Output the [X, Y] coordinate of the center of the cell containing the given text.  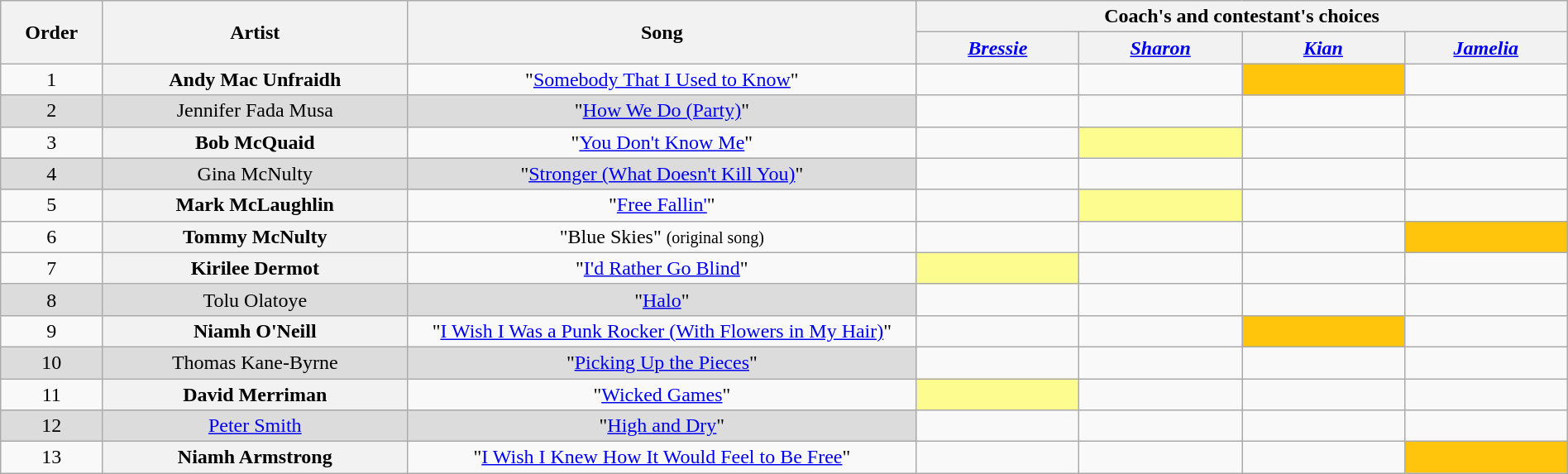
"I Wish I Was a Punk Rocker (With Flowers in My Hair)" [662, 331]
3 [51, 142]
"You Don't Know Me" [662, 142]
"Wicked Games" [662, 395]
Kirilee Dermot [255, 268]
Kian [1323, 48]
5 [51, 205]
"Picking Up the Pieces" [662, 362]
Artist [255, 32]
Bressie [997, 48]
Thomas Kane-Byrne [255, 362]
Gina McNulty [255, 174]
"I'd Rather Go Blind" [662, 268]
7 [51, 268]
"I Wish I Knew How It Would Feel to Be Free" [662, 457]
Bob McQuaid [255, 142]
"Stronger (What Doesn't Kill You)" [662, 174]
Peter Smith [255, 426]
Mark McLaughlin [255, 205]
"Somebody That I Used to Know" [662, 79]
Jamelia [1485, 48]
8 [51, 299]
10 [51, 362]
Sharon [1161, 48]
9 [51, 331]
12 [51, 426]
"Free Fallin'" [662, 205]
Jennifer Fada Musa [255, 111]
Coach's and contestant's choices [1242, 17]
Niamh Armstrong [255, 457]
"How We Do (Party)" [662, 111]
Tommy McNulty [255, 237]
David Merriman [255, 395]
2 [51, 111]
11 [51, 395]
13 [51, 457]
6 [51, 237]
Song [662, 32]
Niamh O'Neill [255, 331]
1 [51, 79]
Tolu Olatoye [255, 299]
Order [51, 32]
4 [51, 174]
"Halo" [662, 299]
"High and Dry" [662, 426]
Andy Mac Unfraidh [255, 79]
"Blue Skies" (original song) [662, 237]
